Find where the given text appears and provide that cell's center as (X, Y) coordinate. 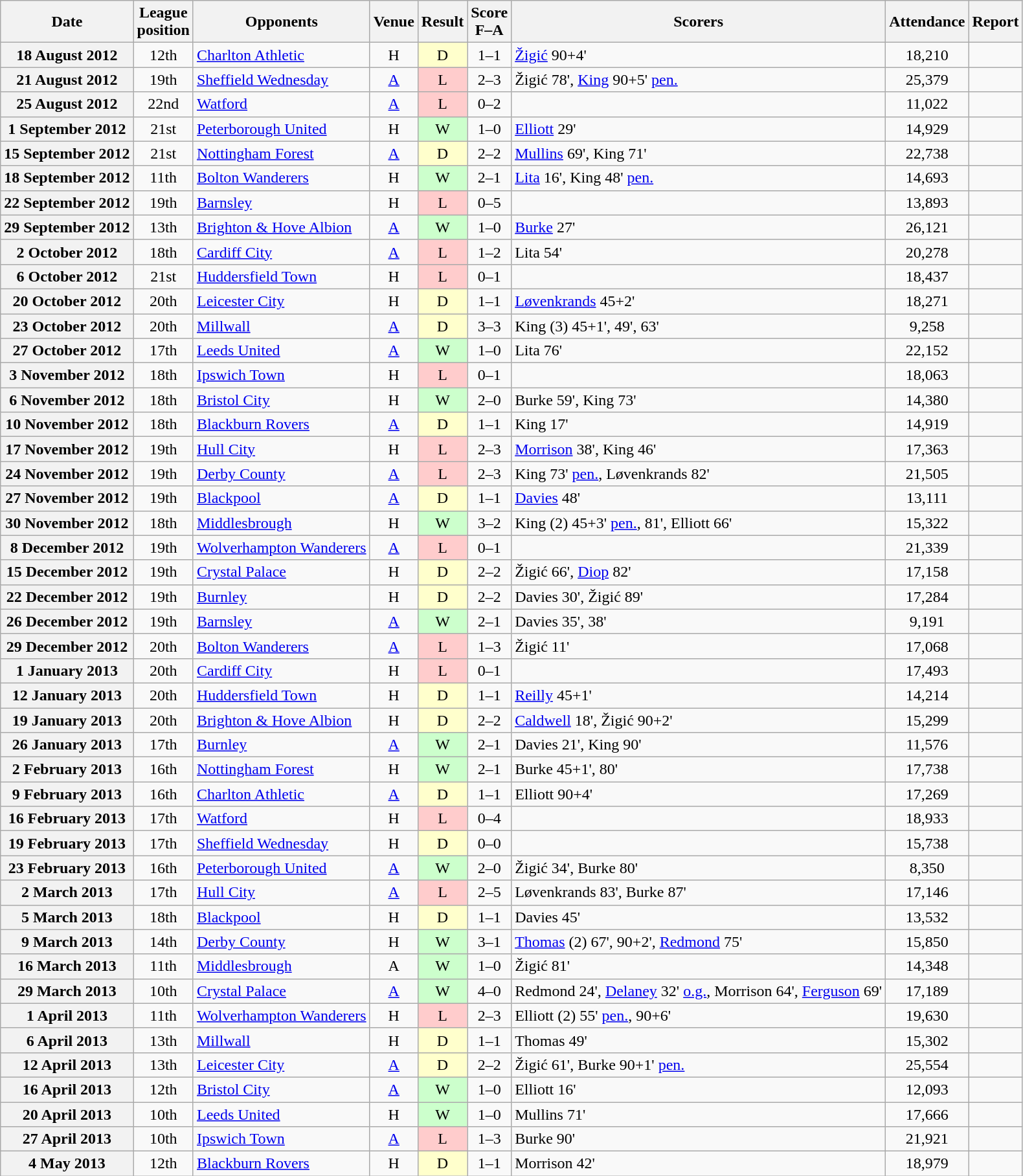
29 December 2012 (67, 646)
8,350 (927, 868)
18,271 (927, 301)
14,214 (927, 695)
17,189 (927, 991)
21,339 (927, 548)
4 May 2013 (67, 1164)
15,299 (927, 720)
23 October 2012 (67, 326)
Thomas (2) 67', 90+2', Redmond 75' (699, 942)
1 September 2012 (67, 129)
22 December 2012 (67, 597)
27 April 2013 (67, 1139)
19 February 2013 (67, 843)
4–0 (489, 991)
0–4 (489, 819)
18,437 (927, 276)
Morrison 42' (699, 1164)
12 April 2013 (67, 1065)
Result (442, 22)
17,158 (927, 572)
9 February 2013 (67, 794)
Report (996, 22)
14,919 (927, 425)
17,363 (927, 449)
29 September 2012 (67, 227)
3–3 (489, 326)
17 November 2012 (67, 449)
6 October 2012 (67, 276)
27 October 2012 (67, 351)
9 March 2013 (67, 942)
Mullins 69', King 71' (699, 153)
Davies 30', Žigić 89' (699, 597)
Thomas 49' (699, 1040)
Lita 16', King 48' pen. (699, 178)
3 November 2012 (67, 375)
0–2 (489, 104)
18,063 (927, 375)
17,493 (927, 671)
17,738 (927, 770)
17,146 (927, 893)
12,093 (927, 1089)
Date (67, 22)
2 October 2012 (67, 252)
18 August 2012 (67, 55)
22 September 2012 (67, 203)
18,210 (927, 55)
22,738 (927, 153)
Lita 54' (699, 252)
14,929 (927, 129)
8 December 2012 (67, 548)
13,111 (927, 498)
20,278 (927, 252)
Žigić 11' (699, 646)
20 April 2013 (67, 1114)
14,693 (927, 178)
Davies 48' (699, 498)
18 September 2012 (67, 178)
6 November 2012 (67, 400)
Davies 35', 38' (699, 621)
25,379 (927, 80)
15 September 2012 (67, 153)
0–0 (489, 843)
20 October 2012 (67, 301)
Lita 76' (699, 351)
22,152 (927, 351)
11,576 (927, 745)
Redmond 24', Delaney 32' o.g., Morrison 64', Ferguson 69' (699, 991)
1–2 (489, 252)
1 April 2013 (67, 1015)
26,121 (927, 227)
Reilly 45+1' (699, 695)
19 January 2013 (67, 720)
2 February 2013 (67, 770)
19,630 (927, 1015)
18,979 (927, 1164)
15,302 (927, 1040)
King (3) 45+1', 49', 63' (699, 326)
27 November 2012 (67, 498)
ScoreF–A (489, 22)
Žigić 90+4' (699, 55)
12 January 2013 (67, 695)
14th (163, 942)
30 November 2012 (67, 523)
9,258 (927, 326)
Žigić 61', Burke 90+1' pen. (699, 1065)
Davies 21', King 90' (699, 745)
11,022 (927, 104)
17,666 (927, 1114)
Elliott 29' (699, 129)
King 17' (699, 425)
14,380 (927, 400)
13,532 (927, 917)
Burke 45+1', 80' (699, 770)
Morrison 38', King 46' (699, 449)
Žigić 78', King 90+5' pen. (699, 80)
Venue (394, 22)
22nd (163, 104)
24 November 2012 (67, 474)
26 January 2013 (67, 745)
25,554 (927, 1065)
6 April 2013 (67, 1040)
18,933 (927, 819)
9,191 (927, 621)
17,269 (927, 794)
23 February 2013 (67, 868)
16 February 2013 (67, 819)
Attendance (927, 22)
Løvenkrands 83', Burke 87' (699, 893)
16 March 2013 (67, 966)
Mullins 71' (699, 1114)
Žigić 81' (699, 966)
2 March 2013 (67, 893)
29 March 2013 (67, 991)
21,921 (927, 1139)
Opponents (281, 22)
13,893 (927, 203)
21,505 (927, 474)
Elliott (2) 55' pen., 90+6' (699, 1015)
Burke 27' (699, 227)
25 August 2012 (67, 104)
15 December 2012 (67, 572)
2–5 (489, 893)
21 August 2012 (67, 80)
15,850 (927, 942)
Leagueposition (163, 22)
King (2) 45+3' pen., 81', Elliott 66' (699, 523)
Scorers (699, 22)
1 January 2013 (67, 671)
3–2 (489, 523)
Burke 59', King 73' (699, 400)
15,738 (927, 843)
Løvenkrands 45+2' (699, 301)
King 73' pen., Løvenkrands 82' (699, 474)
26 December 2012 (67, 621)
10 November 2012 (67, 425)
16 April 2013 (67, 1089)
5 March 2013 (67, 917)
17,284 (927, 597)
17,068 (927, 646)
Žigić 34', Burke 80' (699, 868)
Davies 45' (699, 917)
Žigić 66', Diop 82' (699, 572)
0–5 (489, 203)
14,348 (927, 966)
Burke 90' (699, 1139)
Elliott 90+4' (699, 794)
3–1 (489, 942)
Elliott 16' (699, 1089)
Caldwell 18', Žigić 90+2' (699, 720)
15,322 (927, 523)
